Identify which cell holds the provided text, then report its (x, y) central coordinate. 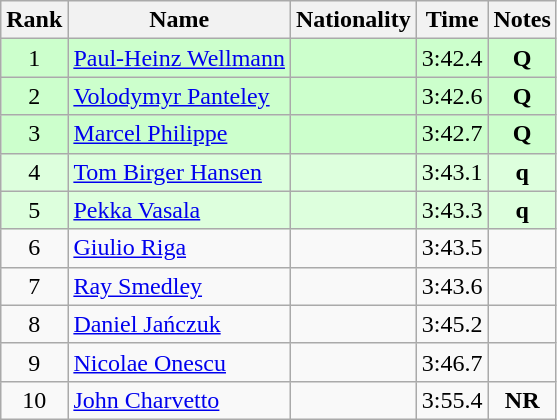
3:43.1 (452, 172)
10 (34, 400)
Giulio Riga (180, 248)
1 (34, 58)
NR (522, 400)
Rank (34, 20)
7 (34, 286)
Tom Birger Hansen (180, 172)
Nationality (353, 20)
3:43.3 (452, 210)
Name (180, 20)
2 (34, 96)
Time (452, 20)
3:42.7 (452, 134)
Volodymyr Panteley (180, 96)
3:43.6 (452, 286)
3:46.7 (452, 362)
John Charvetto (180, 400)
3:42.6 (452, 96)
9 (34, 362)
3:45.2 (452, 324)
3:43.5 (452, 248)
Paul-Heinz Wellmann (180, 58)
6 (34, 248)
Daniel Jańczuk (180, 324)
4 (34, 172)
3:42.4 (452, 58)
Nicolae Onescu (180, 362)
3 (34, 134)
Notes (522, 20)
3:55.4 (452, 400)
Pekka Vasala (180, 210)
5 (34, 210)
Marcel Philippe (180, 134)
8 (34, 324)
Ray Smedley (180, 286)
